Return [x, y] of the center of cell containing provided text 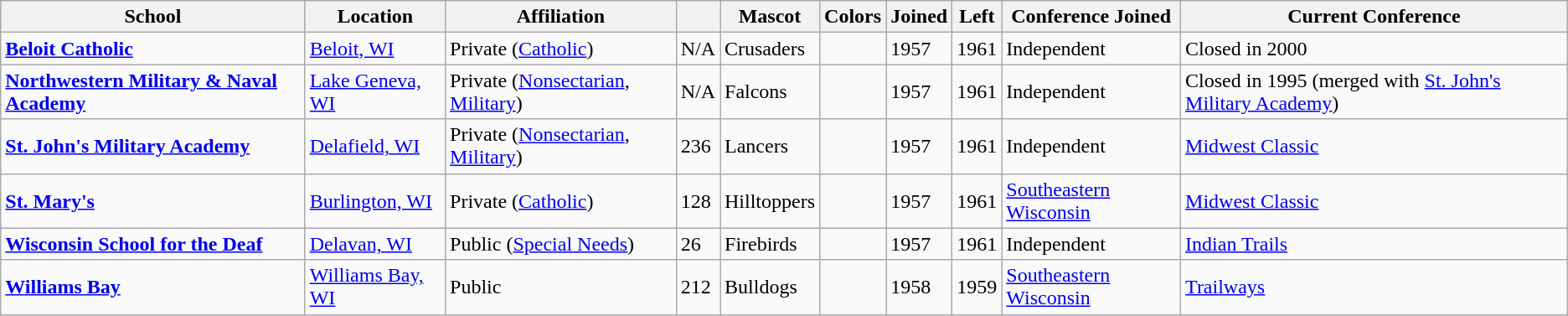
St. Mary's [152, 201]
Firebirds [771, 244]
Beloit Catholic [152, 49]
Crusaders [771, 49]
St. John's Military Academy [152, 146]
236 [698, 146]
128 [698, 201]
Mascot [771, 17]
Location [375, 17]
Lake Geneva, WI [375, 92]
Delavan, WI [375, 244]
Public [561, 287]
Delafield, WI [375, 146]
Closed in 1995 (merged with St. John's Military Academy) [1375, 92]
Williams Bay, WI [375, 287]
Colors [853, 17]
Falcons [771, 92]
26 [698, 244]
Indian Trails [1375, 244]
Affiliation [561, 17]
Beloit, WI [375, 49]
Joined [920, 17]
Burlington, WI [375, 201]
Current Conference [1375, 17]
Wisconsin School for the Deaf [152, 244]
Trailways [1375, 287]
Northwestern Military & Naval Academy [152, 92]
Hilltoppers [771, 201]
School [152, 17]
Williams Bay [152, 287]
Left [977, 17]
Closed in 2000 [1375, 49]
Lancers [771, 146]
Bulldogs [771, 287]
1959 [977, 287]
1958 [920, 287]
Conference Joined [1091, 17]
212 [698, 287]
Public (Special Needs) [561, 244]
